Capture the cell that displays the provided text and extract its [x, y] central coordinate. 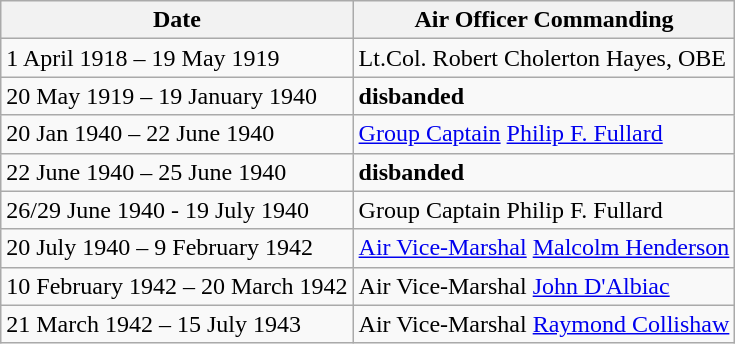
20 May 1919 – 19 January 1940 [177, 96]
22 June 1940 – 25 June 1940 [177, 172]
10 February 1942 – 20 March 1942 [177, 286]
21 March 1942 – 15 July 1943 [177, 324]
Air Vice-Marshal John D'Albiac [544, 286]
20 Jan 1940 – 22 June 1940 [177, 134]
1 April 1918 – 19 May 1919 [177, 58]
20 July 1940 – 9 February 1942 [177, 248]
Air Vice-Marshal Raymond Collishaw [544, 324]
Lt.Col. Robert Cholerton Hayes, OBE [544, 58]
Air Vice-Marshal Malcolm Henderson [544, 248]
Air Officer Commanding [544, 20]
Date [177, 20]
26/29 June 1940 - 19 July 1940 [177, 210]
